For the text-containing cell, return its midpoint in (X, Y) coordinate format. 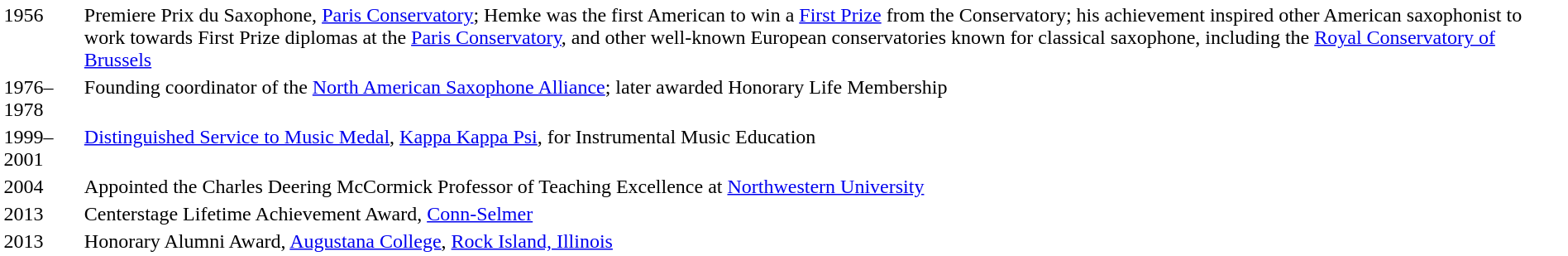
Appointed the Charles Deering McCormick Professor of Teaching Excellence at Northwestern University (824, 186)
1999–2001 (41, 147)
1976–1978 (41, 98)
Centerstage Lifetime Achievement Award, Conn-Selmer (824, 214)
1956 (41, 37)
Distinguished Service to Music Medal, Kappa Kappa Psi, for Instrumental Music Education (824, 147)
2004 (41, 186)
Founding coordinator of the North American Saxophone Alliance; later awarded Honorary Life Membership (824, 98)
Honorary Alumni Award, Augustana College, Rock Island, Illinois (824, 241)
